Pinpoint the cell where the given text exists, returning its [X, Y] midpoint coordinate. 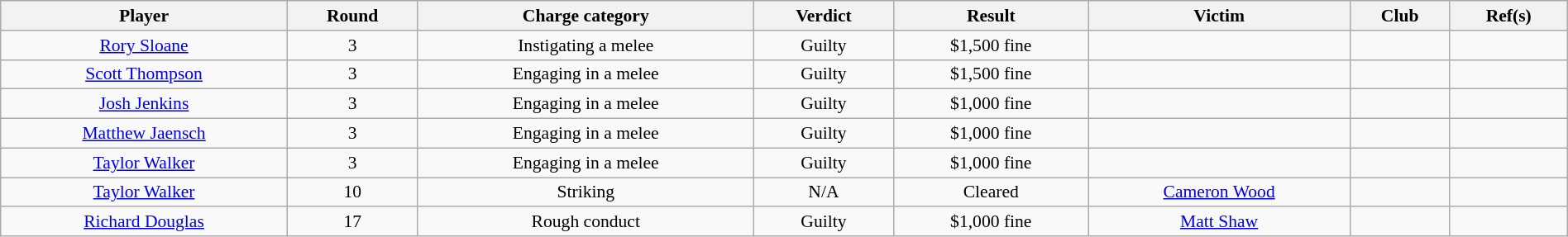
Scott Thompson [144, 74]
Matthew Jaensch [144, 134]
Rory Sloane [144, 45]
Charge category [586, 16]
Cameron Wood [1219, 192]
17 [352, 222]
Rough conduct [586, 222]
Club [1399, 16]
Instigating a melee [586, 45]
Round [352, 16]
Matt Shaw [1219, 222]
Richard Douglas [144, 222]
Josh Jenkins [144, 104]
Player [144, 16]
Striking [586, 192]
10 [352, 192]
Victim [1219, 16]
Verdict [824, 16]
Result [991, 16]
Cleared [991, 192]
N/A [824, 192]
Ref(s) [1508, 16]
